Scan for the cell matching the given text and deliver its (X, Y) coordinate at center. 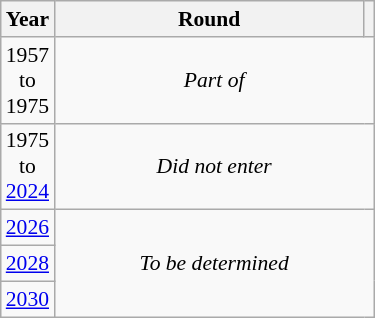
1957to1975 (28, 80)
Year (28, 19)
To be determined (214, 264)
2026 (28, 228)
Part of (214, 80)
2028 (28, 264)
2030 (28, 299)
1975to2024 (28, 166)
Round (209, 19)
Did not enter (214, 166)
